Return [X, Y] of the center of cell containing provided text 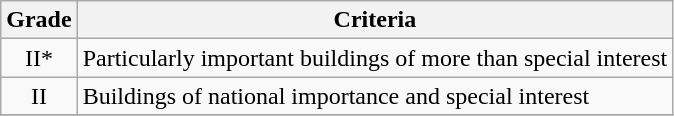
II [39, 96]
Grade [39, 20]
Buildings of national importance and special interest [375, 96]
II* [39, 58]
Particularly important buildings of more than special interest [375, 58]
Criteria [375, 20]
